Find where the given text appears and provide that cell's center as (x, y) coordinate. 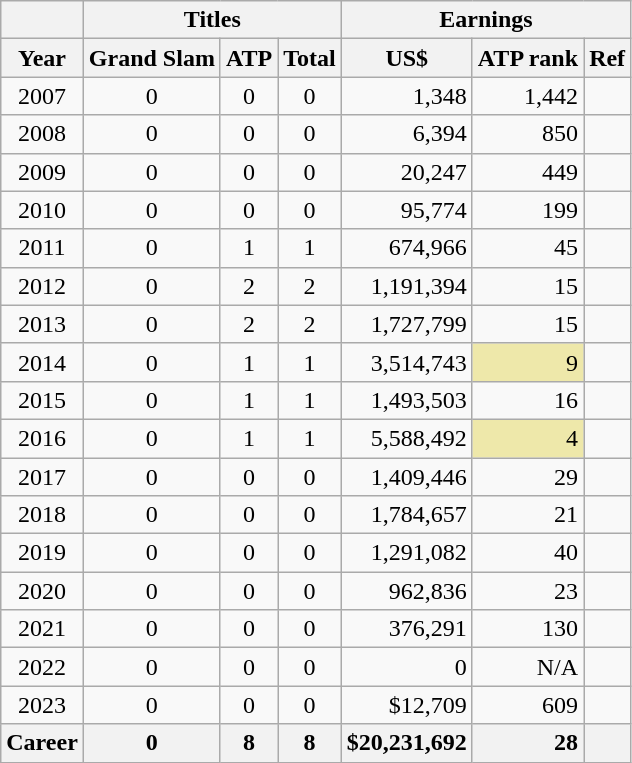
2014 (42, 362)
674,966 (406, 248)
1,291,082 (406, 553)
95,774 (406, 210)
1,191,394 (406, 286)
199 (528, 210)
2013 (42, 324)
21 (528, 515)
US$ (406, 58)
130 (528, 629)
$12,709 (406, 705)
2007 (42, 96)
20,247 (406, 172)
Grand Slam (152, 58)
Total (310, 58)
$20,231,692 (406, 743)
29 (528, 477)
962,836 (406, 591)
1,442 (528, 96)
2011 (42, 248)
Year (42, 58)
2017 (42, 477)
1,784,657 (406, 515)
2015 (42, 400)
2008 (42, 134)
449 (528, 172)
28 (528, 743)
45 (528, 248)
1,493,503 (406, 400)
40 (528, 553)
ATP rank (528, 58)
9 (528, 362)
2018 (42, 515)
376,291 (406, 629)
16 (528, 400)
Earnings (486, 20)
2022 (42, 667)
2009 (42, 172)
4 (528, 438)
23 (528, 591)
2023 (42, 705)
2021 (42, 629)
Ref (608, 58)
2016 (42, 438)
Career (42, 743)
3,514,743 (406, 362)
2019 (42, 553)
2010 (42, 210)
1,727,799 (406, 324)
2012 (42, 286)
850 (528, 134)
6,394 (406, 134)
609 (528, 705)
ATP (248, 58)
5,588,492 (406, 438)
1,348 (406, 96)
2020 (42, 591)
N/A (528, 667)
1,409,446 (406, 477)
Titles (212, 20)
